Determine the (X, Y) coordinate at the center of the cell enclosing the given text.  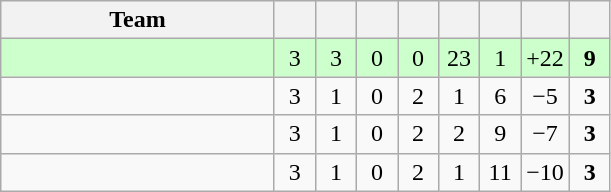
23 (460, 58)
6 (500, 96)
+22 (546, 58)
−5 (546, 96)
Team (138, 20)
−7 (546, 134)
11 (500, 172)
−10 (546, 172)
